Find where the given text appears and provide that cell's center as [X, Y] coordinate. 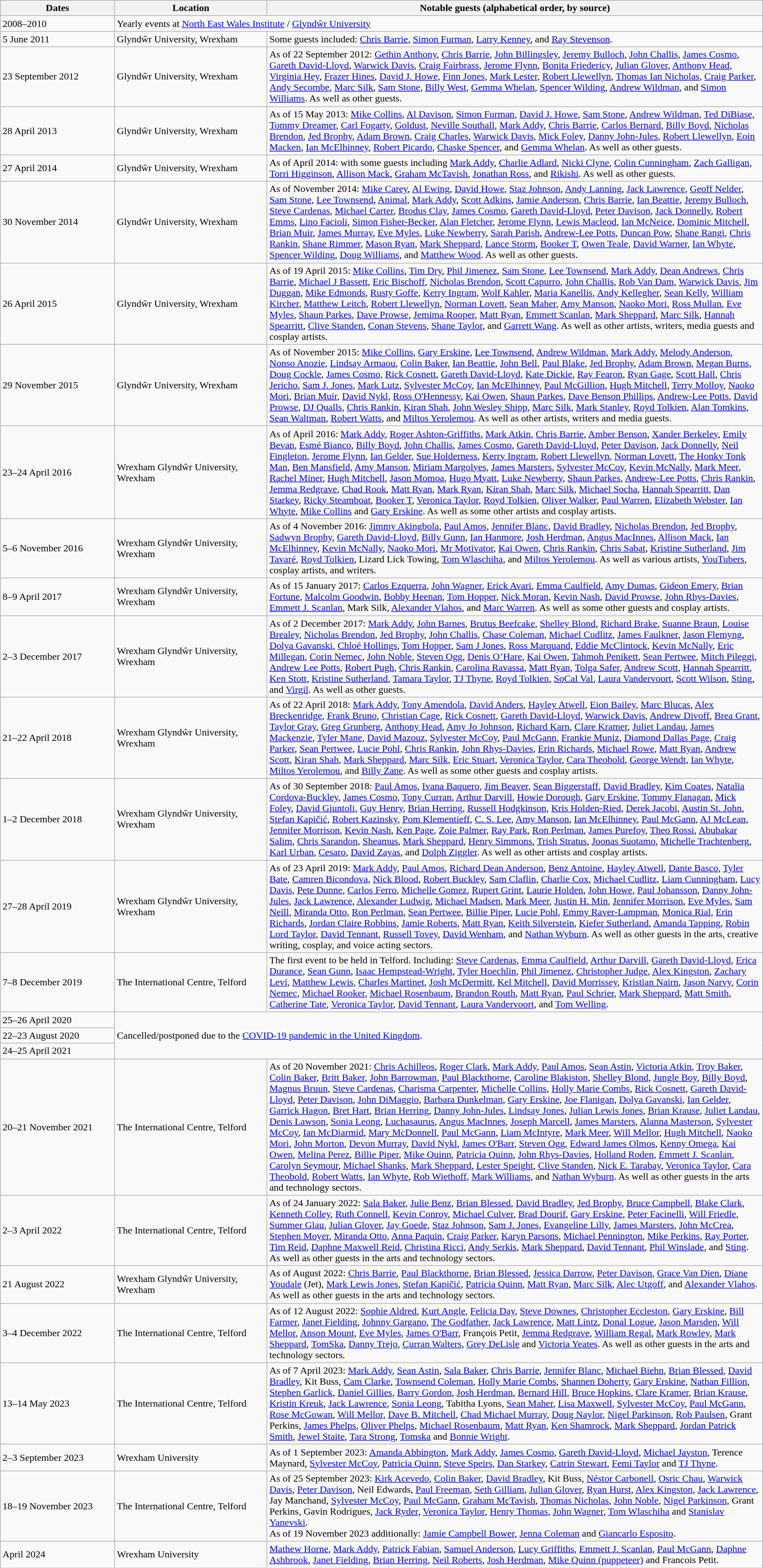
Dates [58, 8]
26 April 2015 [58, 304]
20–21 November 2021 [58, 1127]
Location [191, 8]
2–3 September 2023 [58, 1457]
23–24 April 2016 [58, 472]
18–19 November 2023 [58, 1506]
25–26 April 2020 [58, 1020]
8–9 April 2017 [58, 597]
5 June 2011 [58, 39]
7–8 December 2019 [58, 982]
27 April 2014 [58, 168]
24–25 April 2021 [58, 1051]
3–4 December 2022 [58, 1333]
21 August 2022 [58, 1284]
27–28 April 2019 [58, 906]
2–3 April 2022 [58, 1231]
2008–2010 [58, 24]
22–23 August 2020 [58, 1035]
13–14 May 2023 [58, 1403]
April 2024 [58, 1554]
23 September 2012 [58, 77]
5–6 November 2016 [58, 548]
Cancelled/postponed due to the COVID-19 pandemic in the United Kingdom. [439, 1035]
21–22 April 2018 [58, 738]
28 April 2013 [58, 130]
Yearly events at North East Wales Institute / Glyndŵr University [439, 24]
Some guests included: Chris Barrie, Simon Furman, Larry Kenney, and Ray Stevenson. [515, 39]
30 November 2014 [58, 222]
1–2 December 2018 [58, 819]
Notable guests (alphabetical order, by source) [515, 8]
2–3 December 2017 [58, 656]
29 November 2015 [58, 385]
